Find where the given text appears and provide that cell's center as (x, y) coordinate. 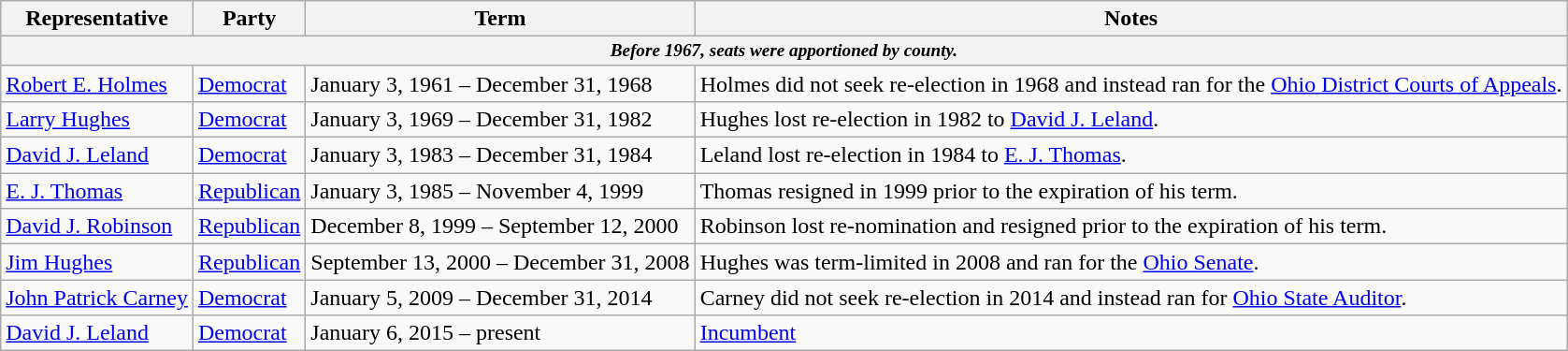
Before 1967, seats were apportioned by county. (784, 51)
Term (500, 19)
Incumbent (1131, 333)
September 13, 2000 – December 31, 2008 (500, 262)
Robert E. Holmes (97, 83)
Thomas resigned in 1999 prior to the expiration of his term. (1131, 191)
Representative (97, 19)
Hughes was term-limited in 2008 and ran for the Ohio Senate. (1131, 262)
Leland lost re-election in 1984 to E. J. Thomas. (1131, 155)
January 6, 2015 – present (500, 333)
Robinson lost re-nomination and resigned prior to the expiration of his term. (1131, 227)
Jim Hughes (97, 262)
January 3, 1969 – December 31, 1982 (500, 120)
Hughes lost re-election in 1982 to David J. Leland. (1131, 120)
Larry Hughes (97, 120)
E. J. Thomas (97, 191)
Holmes did not seek re-election in 1968 and instead ran for the Ohio District Courts of Appeals. (1131, 83)
January 5, 2009 – December 31, 2014 (500, 298)
Carney did not seek re-election in 2014 and instead ran for Ohio State Auditor. (1131, 298)
January 3, 1961 – December 31, 1968 (500, 83)
January 3, 1985 – November 4, 1999 (500, 191)
December 8, 1999 – September 12, 2000 (500, 227)
Notes (1131, 19)
January 3, 1983 – December 31, 1984 (500, 155)
David J. Robinson (97, 227)
John Patrick Carney (97, 298)
Party (249, 19)
